Detect which cell encompasses the target text, then output its [X, Y] center coordinate. 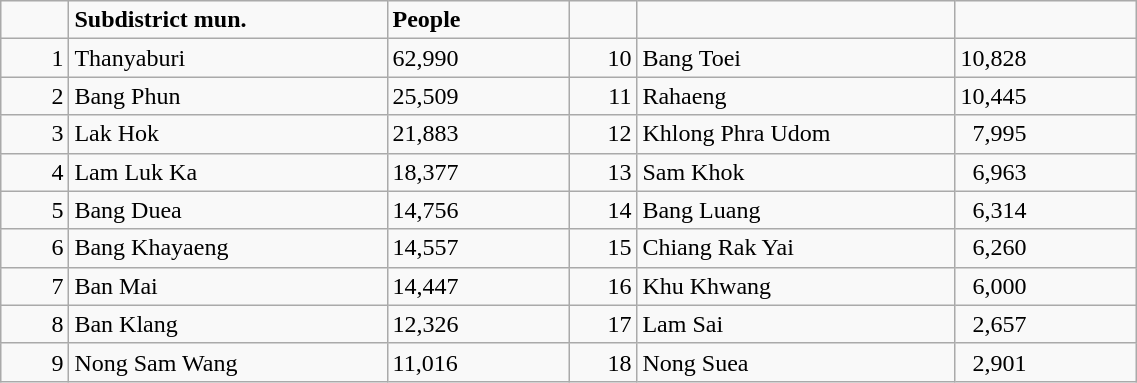
Lam Luk Ka [228, 172]
Lam Sai [796, 324]
6,314 [1046, 210]
14,557 [478, 248]
18 [603, 362]
Lak Hok [228, 134]
6,260 [1046, 248]
Sam Khok [796, 172]
2,657 [1046, 324]
18,377 [478, 172]
Thanyaburi [228, 58]
Bang Luang [796, 210]
Ban Klang [228, 324]
People [478, 20]
14,447 [478, 286]
9 [35, 362]
5 [35, 210]
8 [35, 324]
14 [603, 210]
1 [35, 58]
10,445 [1046, 96]
6,000 [1046, 286]
Bang Phun [228, 96]
Bang Toei [796, 58]
62,990 [478, 58]
13 [603, 172]
6,963 [1046, 172]
6 [35, 248]
Nong Sam Wang [228, 362]
Ban Mai [228, 286]
3 [35, 134]
7,995 [1046, 134]
10,828 [1046, 58]
12 [603, 134]
Chiang Rak Yai [796, 248]
4 [35, 172]
17 [603, 324]
16 [603, 286]
Rahaeng [796, 96]
12,326 [478, 324]
2,901 [1046, 362]
Khu Khwang [796, 286]
Bang Duea [228, 210]
25,509 [478, 96]
11 [603, 96]
2 [35, 96]
Khlong Phra Udom [796, 134]
15 [603, 248]
Nong Suea [796, 362]
10 [603, 58]
11,016 [478, 362]
7 [35, 286]
Subdistrict mun. [228, 20]
Bang Khayaeng [228, 248]
14,756 [478, 210]
21,883 [478, 134]
